Extract the (X, Y) coordinate from the center of the cell holding the provided text.  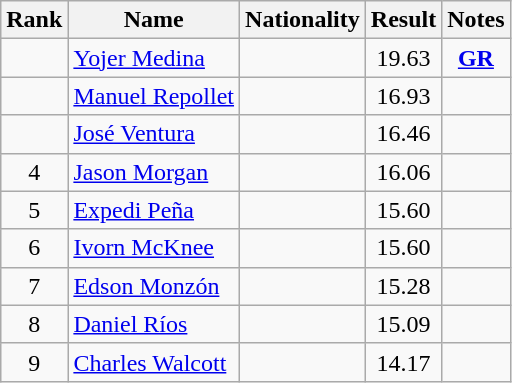
Charles Walcott (154, 362)
Daniel Ríos (154, 324)
8 (34, 324)
16.93 (403, 96)
José Ventura (154, 134)
Edson Monzón (154, 286)
14.17 (403, 362)
5 (34, 210)
4 (34, 172)
15.28 (403, 286)
19.63 (403, 58)
6 (34, 248)
Name (154, 20)
Manuel Repollet (154, 96)
16.06 (403, 172)
Ivorn McKnee (154, 248)
GR (476, 58)
Nationality (303, 20)
Notes (476, 20)
15.09 (403, 324)
7 (34, 286)
9 (34, 362)
Yojer Medina (154, 58)
Rank (34, 20)
16.46 (403, 134)
Jason Morgan (154, 172)
Expedi Peña (154, 210)
Result (403, 20)
